Identify which cell holds the provided text, then report its [X, Y] central coordinate. 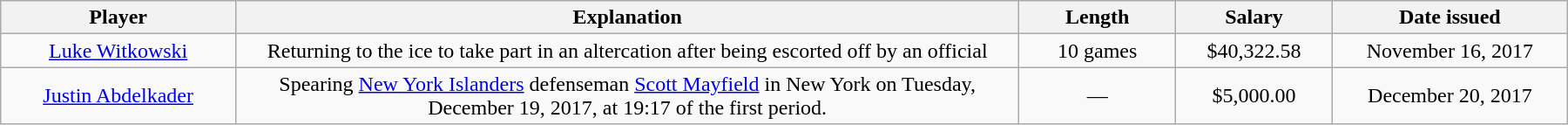
10 games [1098, 51]
Salary [1254, 17]
Justin Abdelkader [118, 96]
Length [1098, 17]
Luke Witkowski [118, 51]
Date issued [1450, 17]
Explanation [627, 17]
$40,322.58 [1254, 51]
November 16, 2017 [1450, 51]
Spearing New York Islanders defenseman Scott Mayfield in New York on Tuesday, December 19, 2017, at 19:17 of the first period. [627, 96]
December 20, 2017 [1450, 96]
Returning to the ice to take part in an altercation after being escorted off by an official [627, 51]
— [1098, 96]
$5,000.00 [1254, 96]
Player [118, 17]
